Detect which cell encompasses the target text, then output its (x, y) center coordinate. 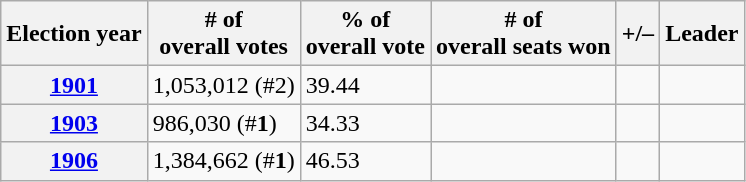
1,384,662 (#1) (224, 161)
986,030 (#1) (224, 123)
Leader (702, 34)
% ofoverall vote (365, 34)
1903 (74, 123)
Election year (74, 34)
34.33 (365, 123)
# ofoverall votes (224, 34)
39.44 (365, 85)
# ofoverall seats won (524, 34)
1901 (74, 85)
+/– (638, 34)
46.53 (365, 161)
1,053,012 (#2) (224, 85)
1906 (74, 161)
